Find where the given text appears and provide that cell's center as (x, y) coordinate. 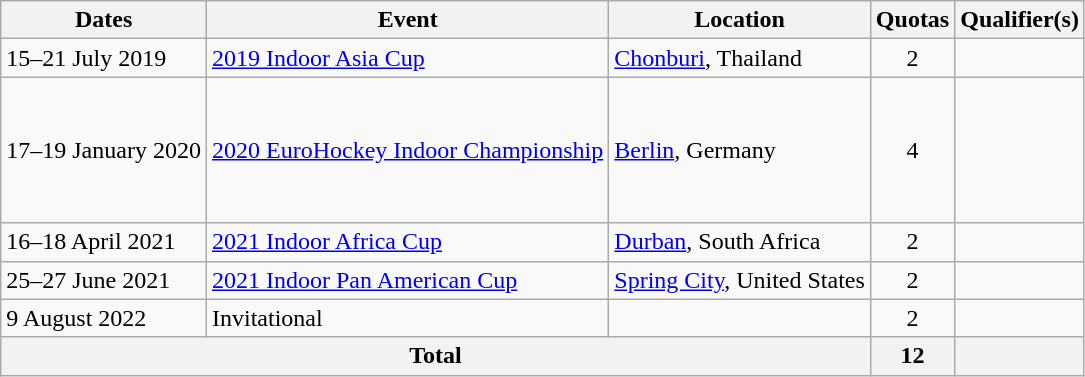
Invitational (407, 318)
Dates (104, 20)
2021 Indoor Africa Cup (407, 242)
Total (436, 356)
17–19 January 2020 (104, 150)
Durban, South Africa (740, 242)
2020 EuroHockey Indoor Championship (407, 150)
Berlin, Germany (740, 150)
2019 Indoor Asia Cup (407, 58)
Qualifier(s) (1020, 20)
Spring City, United States (740, 280)
Location (740, 20)
Quotas (912, 20)
2021 Indoor Pan American Cup (407, 280)
16–18 April 2021 (104, 242)
15–21 July 2019 (104, 58)
Event (407, 20)
4 (912, 150)
Chonburi, Thailand (740, 58)
25–27 June 2021 (104, 280)
12 (912, 356)
9 August 2022 (104, 318)
